Capture the cell that displays the provided text and extract its (X, Y) central coordinate. 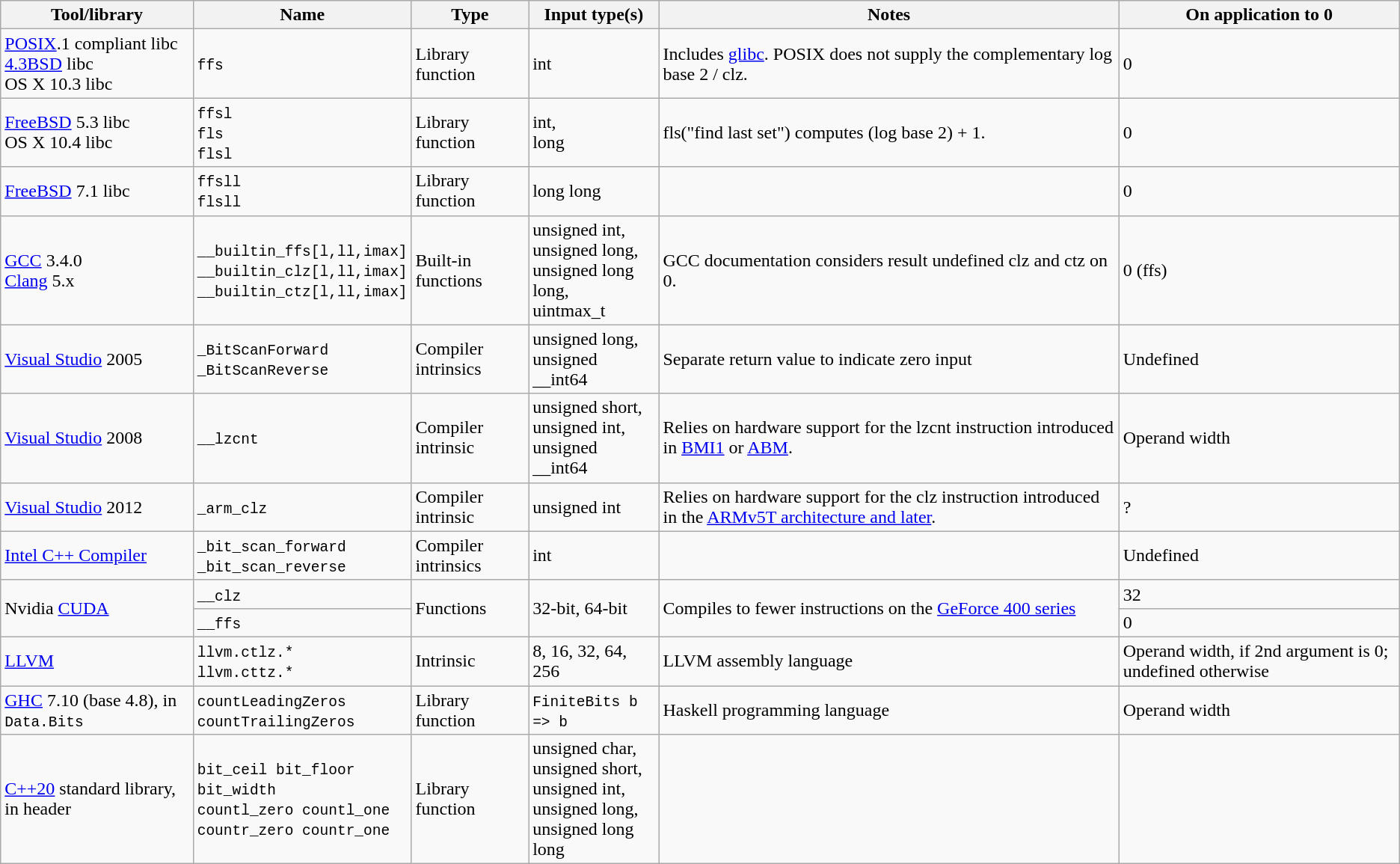
FreeBSD 5.3 libcOS X 10.4 libc (97, 132)
_BitScanForward_BitScanReverse (302, 359)
_bit_scan_forward_bit_scan_reverse (302, 555)
Separate return value to indicate zero input (888, 359)
__lzcnt (302, 438)
unsigned int,unsigned long,unsigned long long,uintmax_t (594, 270)
Tool/library (97, 15)
Functions (470, 608)
On application to 0 (1259, 15)
C++20 standard library, in header (97, 799)
GHC 7.10 (base 4.8), in Data.Bits (97, 709)
Haskell programming language (888, 709)
bit_ceil bit_floorbit_widthcountl_zero countl_onecountr_zero countr_one (302, 799)
unsigned long,unsigned __int64 (594, 359)
countLeadingZeroscountTrailingZeros (302, 709)
Input type(s) (594, 15)
Visual Studio 2008 (97, 438)
FiniteBits b => b (594, 709)
unsigned char,unsigned short,unsigned int,unsigned long,unsigned long long (594, 799)
_arm_clz (302, 507)
POSIX.1 compliant libc4.3BSD libcOS X 10.3 libc (97, 64)
long long (594, 192)
__builtin_ffs[l,ll,imax]__builtin_clz[l,ll,imax]__builtin_ctz[l,ll,imax] (302, 270)
ffs (302, 64)
unsigned short,unsigned int,unsigned __int64 (594, 438)
unsigned int (594, 507)
Built-in functions (470, 270)
Operand width, if 2nd argument is 0; undefined otherwise (1259, 661)
fls("find last set") computes (log base 2) + 1. (888, 132)
Name (302, 15)
Compiles to fewer instructions on the GeForce 400 series (888, 608)
32-bit, 64-bit (594, 608)
Visual Studio 2005 (97, 359)
__ffs (302, 622)
Nvidia CUDA (97, 608)
__clz (302, 594)
Type (470, 15)
GCC 3.4.0Clang 5.x (97, 270)
LLVM (97, 661)
ffsllflsll (302, 192)
8, 16, 32, 64, 256 (594, 661)
int,long (594, 132)
? (1259, 507)
Relies on hardware support for the lzcnt instruction introduced in BMI1 or ABM. (888, 438)
FreeBSD 7.1 libc (97, 192)
Notes (888, 15)
ffslflsflsl (302, 132)
32 (1259, 594)
GCC documentation considers result undefined clz and ctz on 0. (888, 270)
Intel C++ Compiler (97, 555)
Visual Studio 2012 (97, 507)
LLVM assembly language (888, 661)
Intrinsic (470, 661)
Relies on hardware support for the clz instruction introduced in the ARMv5T architecture and later. (888, 507)
llvm.ctlz.*llvm.cttz.* (302, 661)
Includes glibc. POSIX does not supply the complementary log base 2 / clz. (888, 64)
0 (ffs) (1259, 270)
